Provide the (x, y) coordinate of the cell's center where the given text is located.  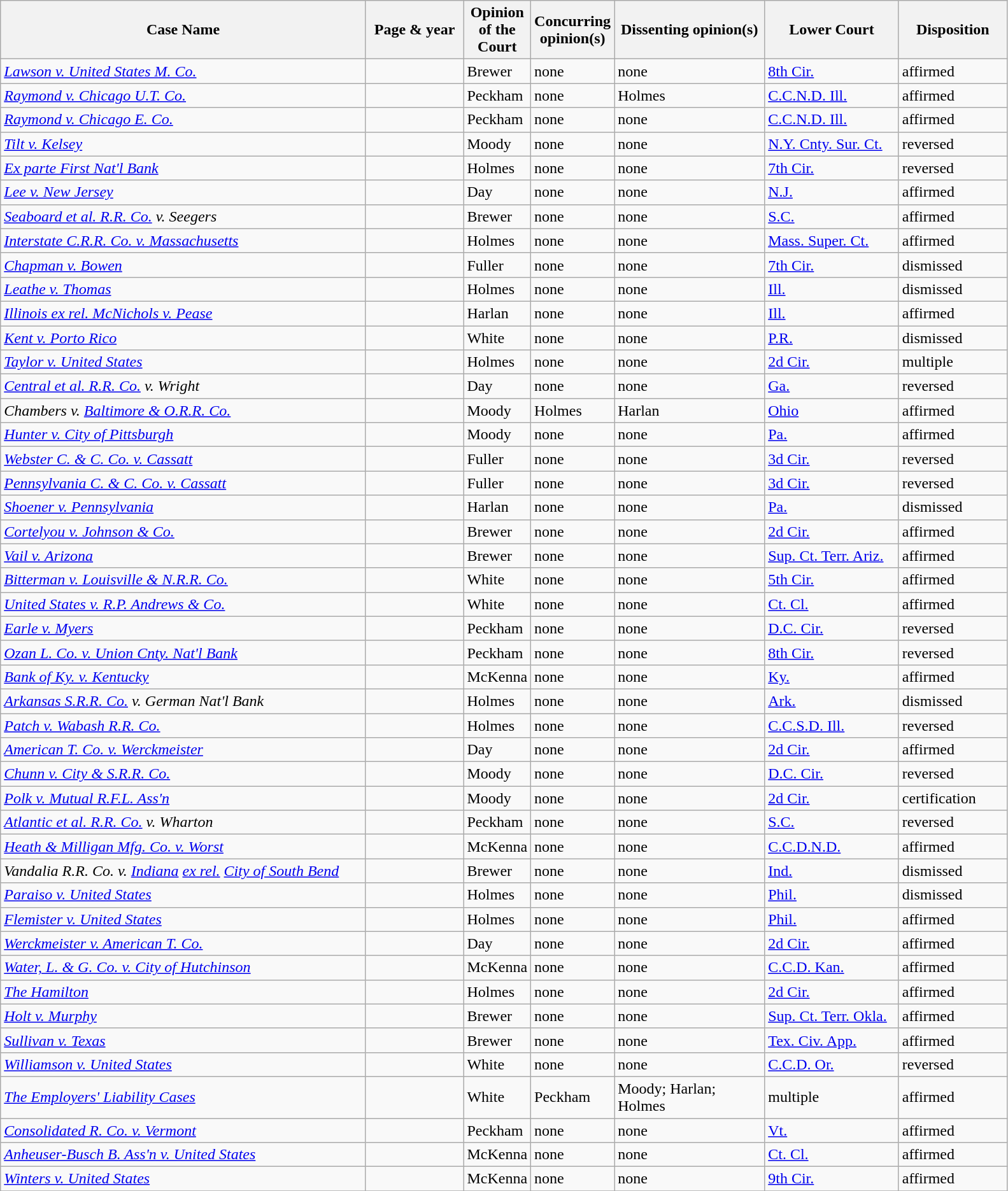
Shoener v. Pennsylvania (183, 507)
American T. Co. v. Werckmeister (183, 750)
The Hamilton (183, 992)
Mass. Super. Ct. (832, 241)
N.Y. Cnty. Sur. Ct. (832, 144)
certification (953, 798)
Dissenting opinion(s) (690, 30)
The Employers' Liability Cases (183, 1097)
Atlantic et al. R.R. Co. v. Wharton (183, 822)
Paraiso v. United States (183, 895)
Tex. Civ. App. (832, 1040)
Lower Court (832, 30)
Moody; Harlan; Holmes (690, 1097)
Winters v. United States (183, 1179)
Ex parte First Nat'l Bank (183, 168)
Polk v. Mutual R.F.L. Ass'n (183, 798)
Patch v. Wabash R.R. Co. (183, 725)
C.C.D. Kan. (832, 968)
C.C.S.D. Ill. (832, 725)
C.C.D. Or. (832, 1064)
C.C.D.N.D. (832, 847)
Anheuser-Busch B. Ass'n v. United States (183, 1155)
Tilt v. Kelsey (183, 144)
Kent v. Porto Rico (183, 338)
Heath & Milligan Mfg. Co. v. Worst (183, 847)
Vt. (832, 1130)
5th Cir. (832, 580)
Sup. Ct. Terr. Ariz. (832, 556)
Illinois ex rel. McNichols v. Pease (183, 313)
Raymond v. Chicago U.T. Co. (183, 95)
Williamson v. United States (183, 1064)
N.J. (832, 192)
Taylor v. United States (183, 362)
Chambers v. Baltimore & O.R.R. Co. (183, 411)
Lee v. New Jersey (183, 192)
Ky. (832, 677)
Bitterman v. Louisville & N.R.R. Co. (183, 580)
Leathe v. Thomas (183, 289)
Ind. (832, 871)
Consolidated R. Co. v. Vermont (183, 1130)
Pennsylvania C. & C. Co. v. Cassatt (183, 483)
Central et al. R.R. Co. v. Wright (183, 386)
Sullivan v. Texas (183, 1040)
Holt v. Murphy (183, 1016)
Cortelyou v. Johnson & Co. (183, 532)
Ark. (832, 701)
Interstate C.R.R. Co. v. Massachusetts (183, 241)
Page & year (415, 30)
Sup. Ct. Terr. Okla. (832, 1016)
Ga. (832, 386)
United States v. R.P. Andrews & Co. (183, 604)
9th Cir. (832, 1179)
Opinion of the Court (497, 30)
P.R. (832, 338)
Chapman v. Bowen (183, 265)
Disposition (953, 30)
Hunter v. City of Pittsburgh (183, 435)
Bank of Ky. v. Kentucky (183, 677)
Vandalia R.R. Co. v. Indiana ex rel. City of South Bend (183, 871)
Seaboard et al. R.R. Co. v. Seegers (183, 216)
Raymond v. Chicago E. Co. (183, 120)
Flemister v. United States (183, 919)
Werckmeister v. American T. Co. (183, 943)
Concurring opinion(s) (573, 30)
Ohio (832, 411)
Lawson v. United States M. Co. (183, 71)
Earle v. Myers (183, 628)
Case Name (183, 30)
Arkansas S.R.R. Co. v. German Nat'l Bank (183, 701)
Webster C. & C. Co. v. Cassatt (183, 459)
Chunn v. City & S.R.R. Co. (183, 774)
Vail v. Arizona (183, 556)
Ozan L. Co. v. Union Cnty. Nat'l Bank (183, 652)
Water, L. & G. Co. v. City of Hutchinson (183, 968)
